Detect which cell encompasses the target text, then output its [x, y] center coordinate. 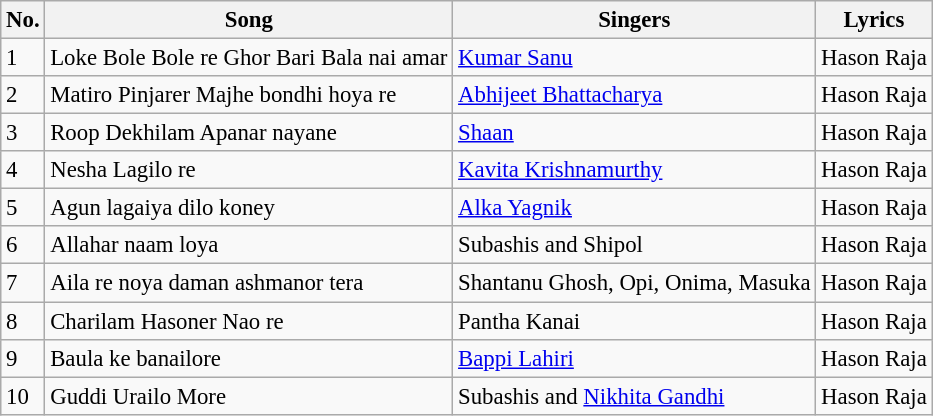
Bappi Lahiri [634, 358]
Singers [634, 20]
Shaan [634, 133]
Kavita Krishnamurthy [634, 170]
1 [23, 58]
No. [23, 20]
Alka Yagnik [634, 208]
Subashis and Nikhita Gandhi [634, 396]
2 [23, 95]
5 [23, 208]
Abhijeet Bhattacharya [634, 95]
Charilam Hasoner Nao re [249, 321]
Guddi Urailo More [249, 396]
Kumar Sanu [634, 58]
Matiro Pinjarer Majhe bondhi hoya re [249, 95]
7 [23, 283]
10 [23, 396]
8 [23, 321]
Subashis and Shipol [634, 245]
Baula ke banailore [249, 358]
Pantha Kanai [634, 321]
4 [23, 170]
Allahar naam loya [249, 245]
9 [23, 358]
Loke Bole Bole re Ghor Bari Bala nai amar [249, 58]
6 [23, 245]
Roop Dekhilam Apanar nayane [249, 133]
3 [23, 133]
Agun lagaiya dilo koney [249, 208]
Nesha Lagilo re [249, 170]
Shantanu Ghosh, Opi, Onima, Masuka [634, 283]
Song [249, 20]
Aila re noya daman ashmanor tera [249, 283]
Lyrics [874, 20]
